Search for the cell housing the specified text and yield its [X, Y] center coordinate. 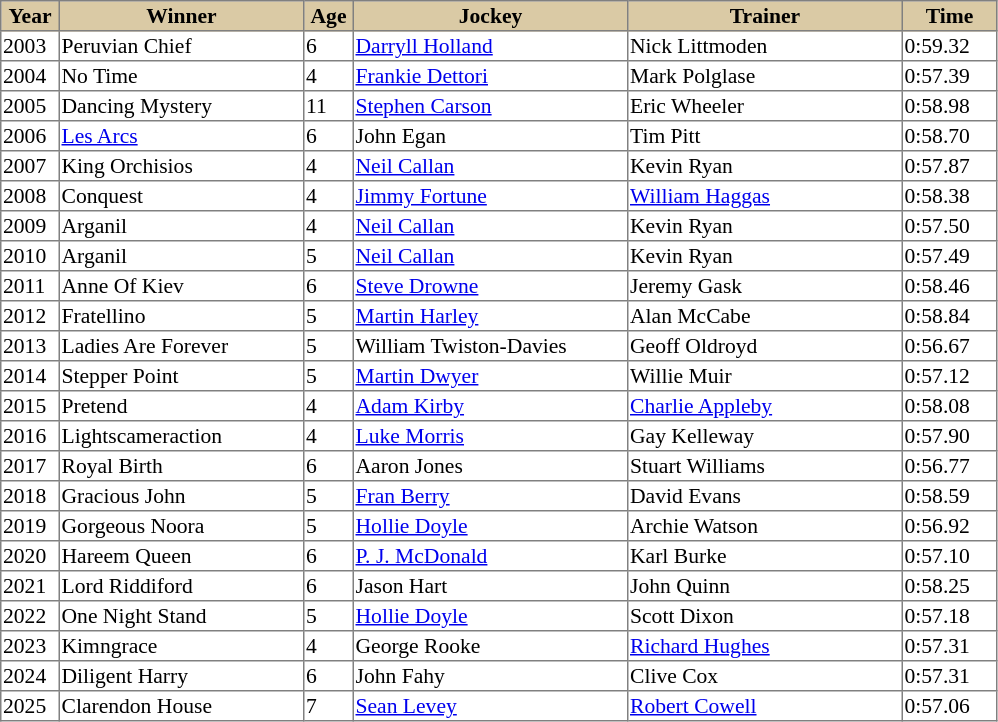
0:57.87 [949, 166]
2007 [30, 166]
11 [329, 106]
Lightscameraction [181, 436]
0:58.46 [949, 286]
0:57.10 [949, 556]
2020 [30, 556]
2015 [30, 406]
2018 [30, 496]
John Egan [490, 136]
Stepper Point [181, 376]
John Fahy [490, 676]
Stuart Williams [765, 466]
P. J. McDonald [490, 556]
Conquest [181, 196]
Adam Kirby [490, 406]
0:57.49 [949, 256]
2016 [30, 436]
Alan McCabe [765, 316]
2013 [30, 346]
Charlie Appleby [765, 406]
King Orchisios [181, 166]
2011 [30, 286]
Fratellino [181, 316]
Scott Dixon [765, 616]
Robert Cowell [765, 706]
Dancing Mystery [181, 106]
Sean Levey [490, 706]
William Twiston-Davies [490, 346]
John Quinn [765, 586]
0:57.12 [949, 376]
Trainer [765, 16]
Peruvian Chief [181, 46]
0:58.08 [949, 406]
Winner [181, 16]
Fran Berry [490, 496]
2014 [30, 376]
Darryll Holland [490, 46]
Steve Drowne [490, 286]
Archie Watson [765, 526]
Richard Hughes [765, 646]
0:58.25 [949, 586]
Willie Muir [765, 376]
One Night Stand [181, 616]
Hareem Queen [181, 556]
Jimmy Fortune [490, 196]
Luke Morris [490, 436]
2024 [30, 676]
2010 [30, 256]
Martin Dwyer [490, 376]
David Evans [765, 496]
2023 [30, 646]
2006 [30, 136]
2004 [30, 76]
2005 [30, 106]
0:56.92 [949, 526]
Tim Pitt [765, 136]
Les Arcs [181, 136]
Jockey [490, 16]
Time [949, 16]
0:56.77 [949, 466]
0:58.98 [949, 106]
0:58.84 [949, 316]
2025 [30, 706]
2003 [30, 46]
Mark Polglase [765, 76]
0:56.67 [949, 346]
0:57.50 [949, 226]
Gracious John [181, 496]
Royal Birth [181, 466]
Nick Littmoden [765, 46]
2009 [30, 226]
0:58.38 [949, 196]
Clive Cox [765, 676]
2021 [30, 586]
0:57.90 [949, 436]
0:58.70 [949, 136]
Geoff Oldroyd [765, 346]
Gay Kelleway [765, 436]
Jason Hart [490, 586]
Lord Riddiford [181, 586]
0:57.06 [949, 706]
Karl Burke [765, 556]
Pretend [181, 406]
Diligent Harry [181, 676]
Anne Of Kiev [181, 286]
Kimngrace [181, 646]
Stephen Carson [490, 106]
Clarendon House [181, 706]
Age [329, 16]
Gorgeous Noora [181, 526]
0:58.59 [949, 496]
Frankie Dettori [490, 76]
0:59.32 [949, 46]
No Time [181, 76]
2022 [30, 616]
2008 [30, 196]
George Rooke [490, 646]
Ladies Are Forever [181, 346]
7 [329, 706]
0:57.39 [949, 76]
2019 [30, 526]
William Haggas [765, 196]
Eric Wheeler [765, 106]
0:57.18 [949, 616]
Martin Harley [490, 316]
Jeremy Gask [765, 286]
2012 [30, 316]
2017 [30, 466]
Aaron Jones [490, 466]
Year [30, 16]
